Return (X, Y) of the center of cell containing provided text 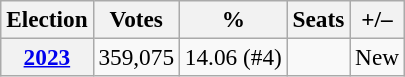
Seats (318, 19)
Votes (136, 19)
359,075 (136, 57)
% (233, 19)
14.06 (#4) (233, 57)
+/– (378, 19)
New (378, 57)
2023 (47, 57)
Election (47, 19)
